Identify which cell holds the provided text, then report its [x, y] central coordinate. 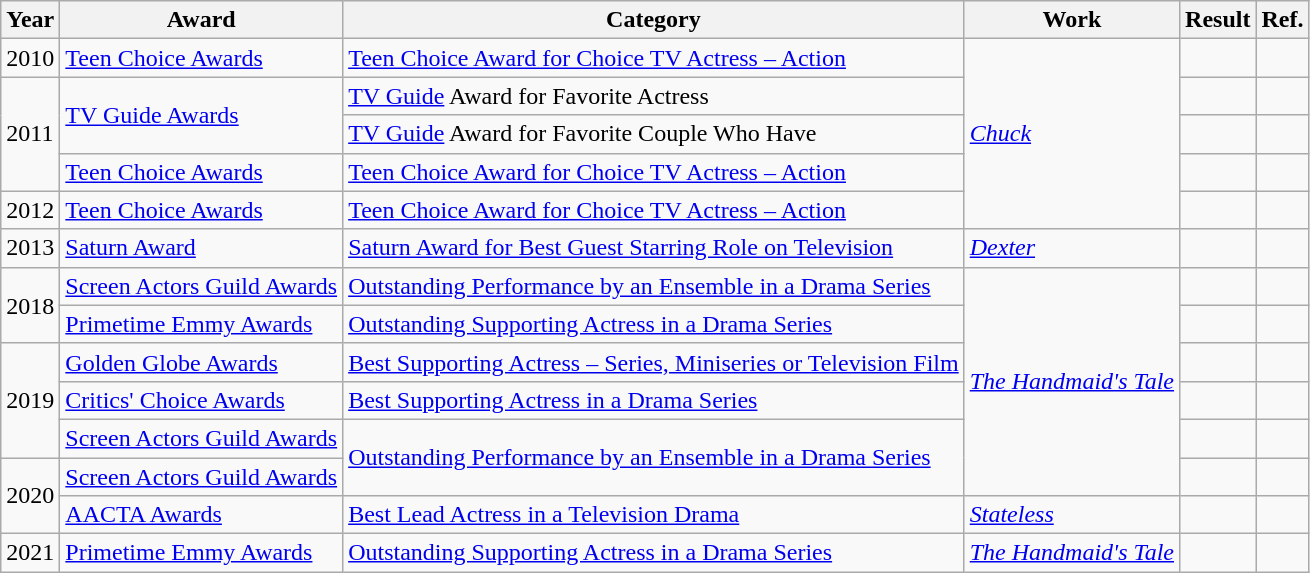
TV Guide Award for Favorite Actress [654, 96]
2010 [30, 58]
2019 [30, 400]
Year [30, 20]
2021 [30, 553]
Golden Globe Awards [202, 362]
2018 [30, 305]
Chuck [1072, 134]
2013 [30, 248]
Stateless [1072, 515]
Work [1072, 20]
Best Lead Actress in a Television Drama [654, 515]
Category [654, 20]
Saturn Award [202, 248]
Critics' Choice Awards [202, 400]
Best Supporting Actress – Series, Miniseries or Television Film [654, 362]
Dexter [1072, 248]
2012 [30, 210]
2020 [30, 496]
Ref. [1282, 20]
2011 [30, 134]
Award [202, 20]
TV Guide Award for Favorite Couple Who Have [654, 134]
AACTA Awards [202, 515]
Result [1218, 20]
Best Supporting Actress in a Drama Series [654, 400]
Saturn Award for Best Guest Starring Role on Television [654, 248]
TV Guide Awards [202, 115]
